Find where the given text appears and provide that cell's center as (X, Y) coordinate. 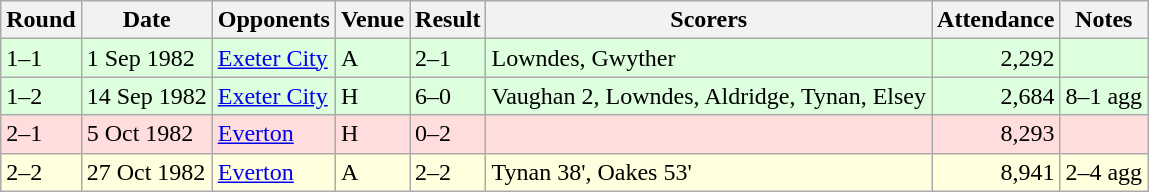
2–4 agg (1104, 172)
0–2 (448, 134)
14 Sep 1982 (146, 96)
Date (146, 20)
27 Oct 1982 (146, 172)
8,941 (996, 172)
2,292 (996, 58)
5 Oct 1982 (146, 134)
1 Sep 1982 (146, 58)
6–0 (448, 96)
Tynan 38', Oakes 53' (709, 172)
Vaughan 2, Lowndes, Aldridge, Tynan, Elsey (709, 96)
Attendance (996, 20)
1–1 (41, 58)
1–2 (41, 96)
Scorers (709, 20)
Round (41, 20)
Result (448, 20)
2,684 (996, 96)
Lowndes, Gwyther (709, 58)
Venue (372, 20)
Notes (1104, 20)
8–1 agg (1104, 96)
Opponents (274, 20)
8,293 (996, 134)
